Capture the cell that displays the provided text and extract its [x, y] central coordinate. 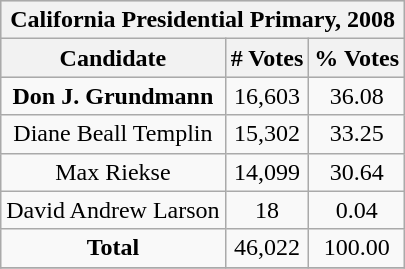
14,099 [267, 172]
46,022 [267, 248]
100.00 [357, 248]
30.64 [357, 172]
California Presidential Primary, 2008 [203, 20]
% Votes [357, 58]
Max Riekse [113, 172]
16,603 [267, 96]
Total [113, 248]
# Votes [267, 58]
David Andrew Larson [113, 210]
Diane Beall Templin [113, 134]
Candidate [113, 58]
15,302 [267, 134]
0.04 [357, 210]
33.25 [357, 134]
36.08 [357, 96]
18 [267, 210]
Don J. Grundmann [113, 96]
